Return [X, Y] of the center of cell containing provided text 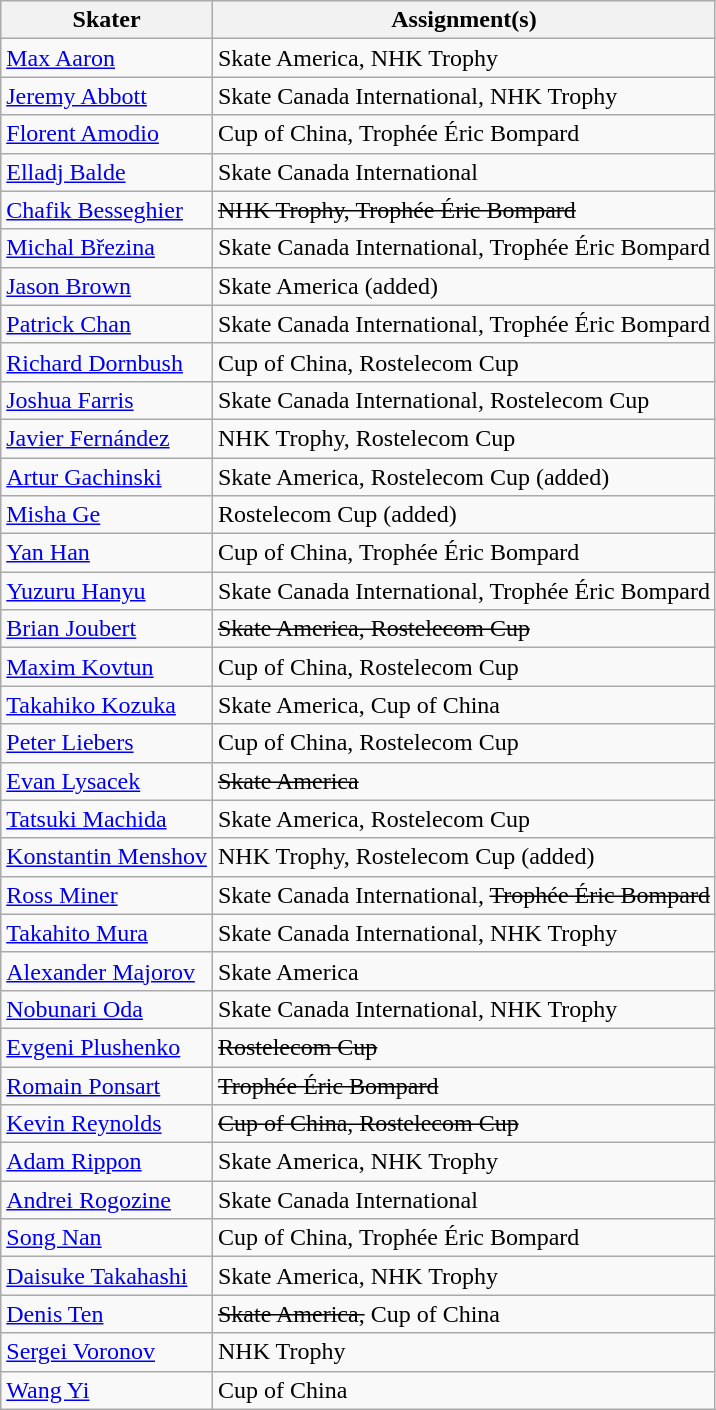
Yan Han [107, 553]
Denis Ten [107, 1314]
Florent Amodio [107, 134]
NHK Trophy [464, 1352]
Evan Lysacek [107, 781]
NHK Trophy, Rostelecom Cup (added) [464, 857]
Kevin Reynolds [107, 1124]
Daisuke Takahashi [107, 1276]
Richard Dornbush [107, 362]
Adam Rippon [107, 1162]
Rostelecom Cup (added) [464, 515]
Romain Ponsart [107, 1085]
Chafik Besseghier [107, 210]
Yuzuru Hanyu [107, 591]
Brian Joubert [107, 629]
Skate America (added) [464, 286]
Javier Fernández [107, 438]
Assignment(s) [464, 20]
Michal Březina [107, 248]
Artur Gachinski [107, 477]
Misha Ge [107, 515]
Ross Miner [107, 895]
NHK Trophy, Rostelecom Cup [464, 438]
Nobunari Oda [107, 1009]
Trophée Éric Bompard [464, 1085]
Andrei Rogozine [107, 1200]
Wang Yi [107, 1390]
Skate America, Rostelecom Cup (added) [464, 477]
Jeremy Abbott [107, 96]
Jason Brown [107, 286]
Tatsuki Machida [107, 819]
Joshua Farris [107, 400]
Cup of China [464, 1390]
Sergei Voronov [107, 1352]
Takahito Mura [107, 933]
Patrick Chan [107, 324]
Skater [107, 20]
Alexander Majorov [107, 971]
Peter Liebers [107, 743]
Maxim Kovtun [107, 667]
Song Nan [107, 1238]
Skate Canada International, Rostelecom Cup [464, 400]
Takahiko Kozuka [107, 705]
NHK Trophy, Trophée Éric Bompard [464, 210]
Rostelecom Cup [464, 1047]
Konstantin Menshov [107, 857]
Max Aaron [107, 58]
Elladj Balde [107, 172]
Evgeni Plushenko [107, 1047]
